Provide the [X, Y] coordinate of the cell's center where the given text is located.  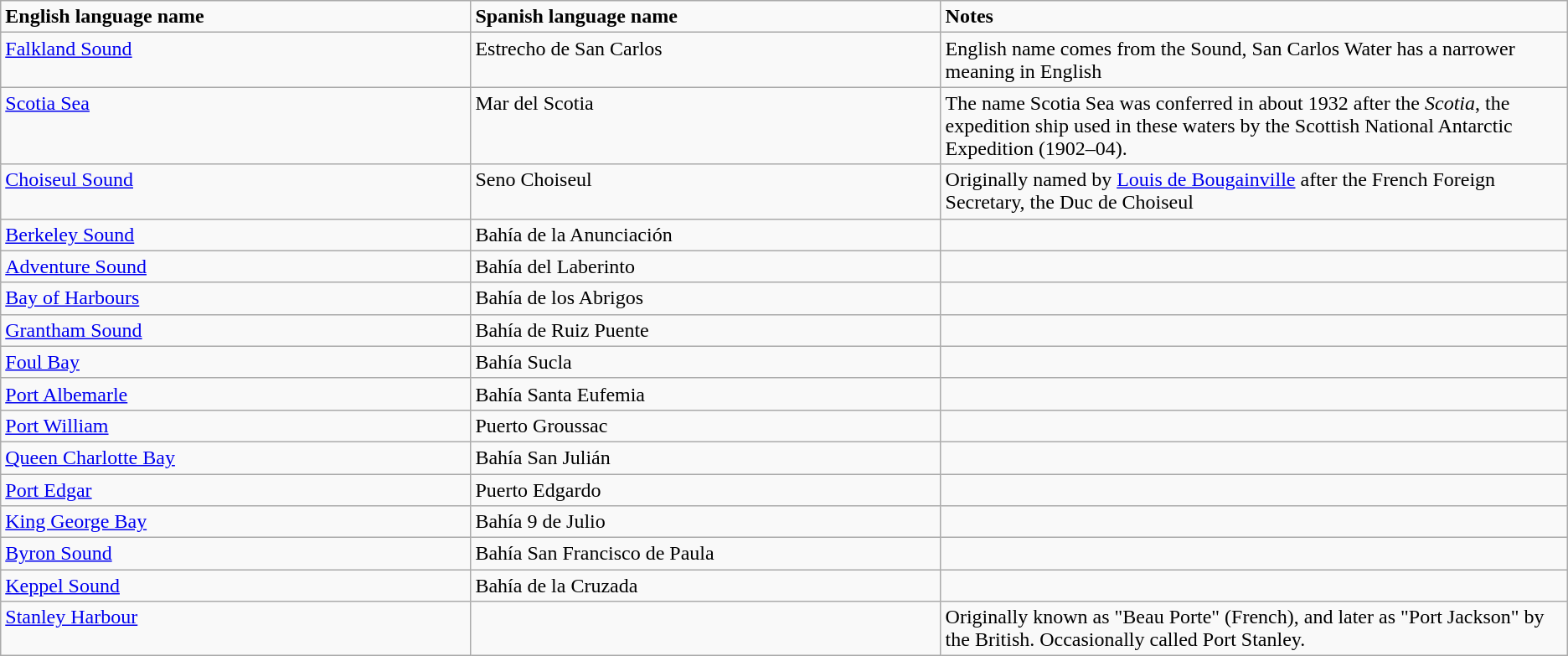
Scotia Sea [236, 126]
Puerto Edgardo [705, 490]
Mar del Scotia [705, 126]
Bahía de la Cruzada [705, 586]
Bahía de los Abrigos [705, 298]
Bahía 9 de Julio [705, 522]
Seno Choiseul [705, 191]
Originally named by Louis de Bougainville after the French Foreign Secretary, the Duc de Choiseul [1254, 191]
English language name [236, 17]
Falkland Sound [236, 60]
Berkeley Sound [236, 235]
Queen Charlotte Bay [236, 457]
Bay of Harbours [236, 298]
Byron Sound [236, 554]
Bahía Sucla [705, 362]
Spanish language name [705, 17]
Stanley Harbour [236, 628]
Grantham Sound [236, 330]
King George Bay [236, 522]
English name comes from the Sound, San Carlos Water has a narrower meaning in English [1254, 60]
Bahía San Francisco de Paula [705, 554]
Port Edgar [236, 490]
Bahía de Ruiz Puente [705, 330]
Bahía San Julián [705, 457]
Port William [236, 426]
Port Albemarle [236, 394]
Adventure Sound [236, 266]
Choiseul Sound [236, 191]
Originally known as "Beau Porte" (French), and later as "Port Jackson" by the British. Occasionally called Port Stanley. [1254, 628]
Bahía Santa Eufemia [705, 394]
Bahía de la Anunciación [705, 235]
Bahía del Laberinto [705, 266]
Puerto Groussac [705, 426]
Keppel Sound [236, 586]
Notes [1254, 17]
Estrecho de San Carlos [705, 60]
Foul Bay [236, 362]
